Locate the cell with the specified text and output its [x, y] center coordinate. 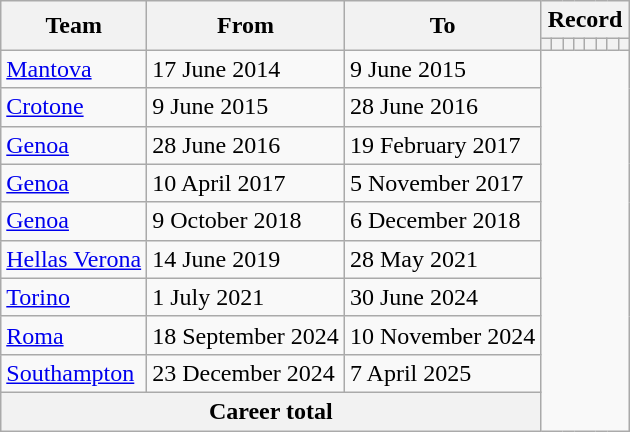
Roma [74, 335]
28 May 2021 [442, 259]
Crotone [74, 107]
30 June 2024 [442, 297]
Record [585, 20]
7 April 2025 [442, 373]
From [246, 26]
10 April 2017 [246, 183]
1 July 2021 [246, 297]
17 June 2014 [246, 69]
14 June 2019 [246, 259]
Team [74, 26]
Career total [271, 411]
Torino [74, 297]
5 November 2017 [442, 183]
19 February 2017 [442, 145]
To [442, 26]
Hellas Verona [74, 259]
6 December 2018 [442, 221]
Southampton [74, 373]
Mantova [74, 69]
23 December 2024 [246, 373]
9 October 2018 [246, 221]
18 September 2024 [246, 335]
10 November 2024 [442, 335]
